Find where the given text appears and provide that cell's center as (X, Y) coordinate. 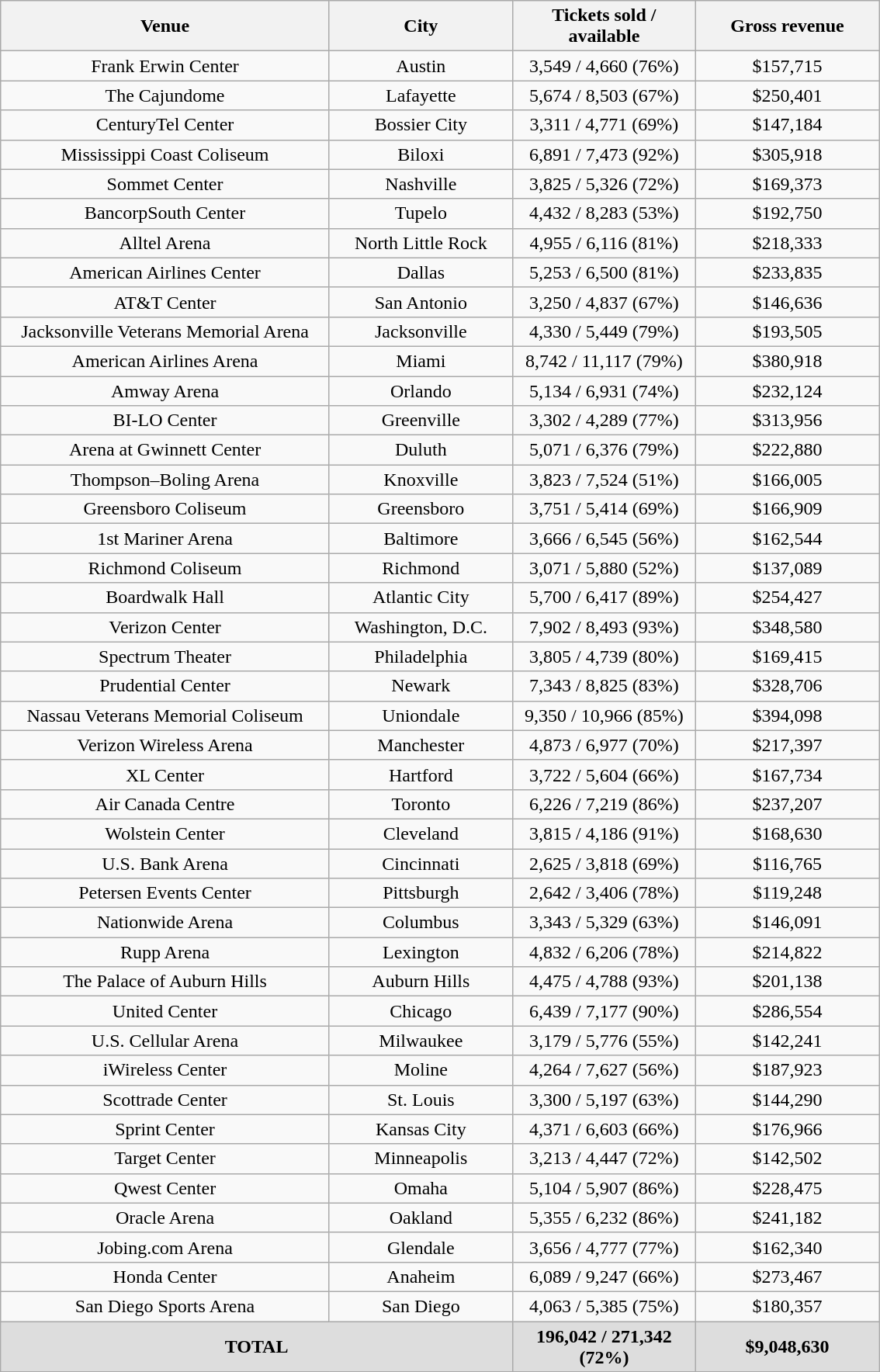
$250,401 (787, 95)
$157,715 (787, 66)
$273,467 (787, 1277)
$146,636 (787, 302)
2,625 / 3,818 (69%) (604, 864)
$137,089 (787, 568)
$146,091 (787, 923)
Qwest Center (165, 1188)
$305,918 (787, 154)
$169,373 (787, 184)
$168,630 (787, 833)
Manchester (421, 745)
Wolstein Center (165, 833)
Alltel Arena (165, 243)
$142,241 (787, 1041)
Nassau Veterans Memorial Coliseum (165, 715)
3,250 / 4,837 (67%) (604, 302)
Nashville (421, 184)
Austin (421, 66)
3,656 / 4,777 (77%) (604, 1247)
3,722 / 5,604 (66%) (604, 774)
Chicago (421, 1011)
$162,544 (787, 539)
Verizon Wireless Arena (165, 745)
Cleveland (421, 833)
3,343 / 5,329 (63%) (604, 923)
Greensboro (421, 509)
Orlando (421, 390)
5,355 / 6,232 (86%) (604, 1218)
Miami (421, 361)
Greenville (421, 421)
6,089 / 9,247 (66%) (604, 1277)
3,311 / 4,771 (69%) (604, 125)
Dallas (421, 272)
$254,427 (787, 598)
3,179 / 5,776 (55%) (604, 1041)
196,042 / 271,342 (72%) (604, 1346)
Amway Arena (165, 390)
3,825 / 5,326 (72%) (604, 184)
Spectrum Theater (165, 657)
Richmond (421, 568)
$176,966 (787, 1129)
$232,124 (787, 390)
Glendale (421, 1247)
3,815 / 4,186 (91%) (604, 833)
Oakland (421, 1218)
Prudential Center (165, 686)
$167,734 (787, 774)
Mississippi Coast Coliseum (165, 154)
$144,290 (787, 1100)
Anaheim (421, 1277)
Oracle Arena (165, 1218)
9,350 / 10,966 (85%) (604, 715)
$192,750 (787, 213)
6,226 / 7,219 (86%) (604, 804)
North Little Rock (421, 243)
3,751 / 5,414 (69%) (604, 509)
Moline (421, 1070)
XL Center (165, 774)
$201,138 (787, 982)
5,104 / 5,907 (86%) (604, 1188)
Knoxville (421, 480)
$348,580 (787, 627)
6,891 / 7,473 (92%) (604, 154)
5,253 / 6,500 (81%) (604, 272)
Frank Erwin Center (165, 66)
8,742 / 11,117 (79%) (604, 361)
City (421, 26)
4,873 / 6,977 (70%) (604, 745)
4,475 / 4,788 (93%) (604, 982)
Minneapolis (421, 1159)
$380,918 (787, 361)
$328,706 (787, 686)
Pittsburgh (421, 893)
7,902 / 8,493 (93%) (604, 627)
3,823 / 7,524 (51%) (604, 480)
$228,475 (787, 1188)
3,805 / 4,739 (80%) (604, 657)
Verizon Center (165, 627)
3,666 / 6,545 (56%) (604, 539)
BI-LO Center (165, 421)
3,071 / 5,880 (52%) (604, 568)
Omaha (421, 1188)
$166,005 (787, 480)
$147,184 (787, 125)
3,302 / 4,289 (77%) (604, 421)
Tickets sold / available (604, 26)
Lexington (421, 952)
5,134 / 6,931 (74%) (604, 390)
United Center (165, 1011)
Arena at Gwinnett Center (165, 450)
$187,923 (787, 1070)
Rupp Arena (165, 952)
$214,822 (787, 952)
U.S. Cellular Arena (165, 1041)
San Diego (421, 1306)
Lafayette (421, 95)
$116,765 (787, 864)
$119,248 (787, 893)
Sprint Center (165, 1129)
Greensboro Coliseum (165, 509)
Toronto (421, 804)
4,063 / 5,385 (75%) (604, 1306)
iWireless Center (165, 1070)
CenturyTel Center (165, 125)
Washington, D.C. (421, 627)
Newark (421, 686)
7,343 / 8,825 (83%) (604, 686)
$313,956 (787, 421)
Duluth (421, 450)
U.S. Bank Arena (165, 864)
Milwaukee (421, 1041)
5,674 / 8,503 (67%) (604, 95)
5,071 / 6,376 (79%) (604, 450)
Baltimore (421, 539)
$222,880 (787, 450)
3,300 / 5,197 (63%) (604, 1100)
Sommet Center (165, 184)
Boardwalk Hall (165, 598)
Hartford (421, 774)
4,955 / 6,116 (81%) (604, 243)
American Airlines Center (165, 272)
2,642 / 3,406 (78%) (604, 893)
$169,415 (787, 657)
$142,502 (787, 1159)
4,330 / 5,449 (79%) (604, 331)
4,832 / 6,206 (78%) (604, 952)
Auburn Hills (421, 982)
Petersen Events Center (165, 893)
$166,909 (787, 509)
Nationwide Arena (165, 923)
Biloxi (421, 154)
1st Mariner Arena (165, 539)
The Cajundome (165, 95)
$217,397 (787, 745)
TOTAL (257, 1346)
$394,098 (787, 715)
$237,207 (787, 804)
$9,048,630 (787, 1346)
4,371 / 6,603 (66%) (604, 1129)
$162,340 (787, 1247)
$218,333 (787, 243)
Honda Center (165, 1277)
American Airlines Arena (165, 361)
Cincinnati (421, 864)
San Antonio (421, 302)
$180,357 (787, 1306)
$241,182 (787, 1218)
Bossier City (421, 125)
3,213 / 4,447 (72%) (604, 1159)
6,439 / 7,177 (90%) (604, 1011)
4,432 / 8,283 (53%) (604, 213)
St. Louis (421, 1100)
5,700 / 6,417 (89%) (604, 598)
Jacksonville (421, 331)
Scottrade Center (165, 1100)
Columbus (421, 923)
AT&T Center (165, 302)
Philadelphia (421, 657)
$193,505 (787, 331)
Richmond Coliseum (165, 568)
Air Canada Centre (165, 804)
Gross revenue (787, 26)
The Palace of Auburn Hills (165, 982)
$233,835 (787, 272)
San Diego Sports Arena (165, 1306)
Venue (165, 26)
$286,554 (787, 1011)
Thompson–Boling Arena (165, 480)
Kansas City (421, 1129)
4,264 / 7,627 (56%) (604, 1070)
Tupelo (421, 213)
Target Center (165, 1159)
BancorpSouth Center (165, 213)
3,549 / 4,660 (76%) (604, 66)
Atlantic City (421, 598)
Jacksonville Veterans Memorial Arena (165, 331)
Uniondale (421, 715)
Jobing.com Arena (165, 1247)
